Pinpoint the cell where the given text exists, returning its (X, Y) midpoint coordinate. 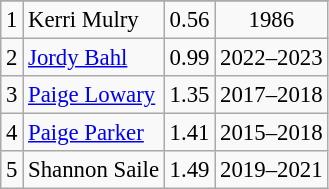
2017–2018 (272, 95)
1 (12, 20)
0.99 (189, 58)
2022–2023 (272, 58)
3 (12, 95)
0.56 (189, 20)
1.41 (189, 133)
2019–2021 (272, 170)
Jordy Bahl (94, 58)
1.35 (189, 95)
Kerri Mulry (94, 20)
4 (12, 133)
2 (12, 58)
5 (12, 170)
Paige Lowary (94, 95)
1.49 (189, 170)
2015–2018 (272, 133)
Shannon Saile (94, 170)
Paige Parker (94, 133)
1986 (272, 20)
